From the cell containing the given text, extract its center point as (x, y) coordinate. 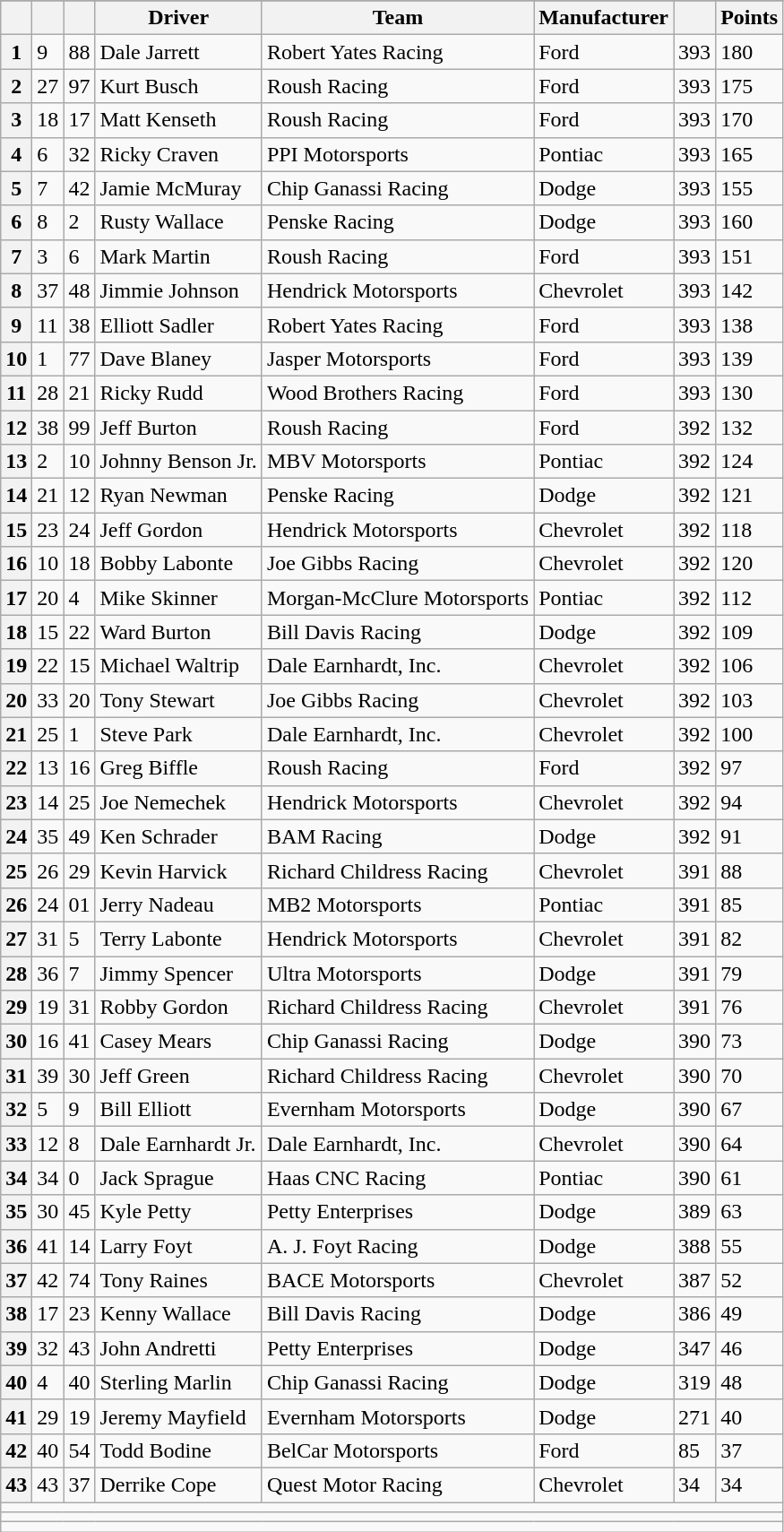
386 (695, 1314)
John Andretti (178, 1348)
Jeff Green (178, 1076)
124 (749, 462)
Kenny Wallace (178, 1314)
52 (749, 1280)
106 (749, 666)
Tony Raines (178, 1280)
Mike Skinner (178, 598)
Ultra Motorsports (398, 973)
112 (749, 598)
A. J. Foyt Racing (398, 1246)
103 (749, 700)
Bobby Labonte (178, 564)
Greg Biffle (178, 768)
Jerry Nadeau (178, 904)
Jeff Burton (178, 428)
0 (79, 1178)
120 (749, 564)
130 (749, 393)
94 (749, 802)
347 (695, 1348)
Rusty Wallace (178, 222)
Dale Jarrett (178, 52)
77 (79, 359)
319 (695, 1382)
139 (749, 359)
118 (749, 530)
Dave Blaney (178, 359)
170 (749, 120)
Elliott Sadler (178, 325)
Robby Gordon (178, 1008)
142 (749, 290)
Derrike Cope (178, 1484)
109 (749, 632)
Jimmie Johnson (178, 290)
Morgan-McClure Motorsports (398, 598)
PPI Motorsports (398, 154)
121 (749, 496)
Matt Kenseth (178, 120)
Sterling Marlin (178, 1382)
Kevin Harvick (178, 870)
45 (79, 1212)
271 (695, 1416)
387 (695, 1280)
175 (749, 86)
180 (749, 52)
63 (749, 1212)
67 (749, 1110)
Johnny Benson Jr. (178, 462)
Team (398, 18)
Manufacturer (604, 18)
73 (749, 1042)
Terry Labonte (178, 939)
Haas CNC Racing (398, 1178)
132 (749, 428)
BelCar Motorsports (398, 1450)
79 (749, 973)
165 (749, 154)
Tony Stewart (178, 700)
91 (749, 836)
151 (749, 256)
55 (749, 1246)
389 (695, 1212)
138 (749, 325)
Jeff Gordon (178, 530)
Steve Park (178, 734)
160 (749, 222)
BAM Racing (398, 836)
76 (749, 1008)
Points (749, 18)
Ricky Rudd (178, 393)
388 (695, 1246)
Driver (178, 18)
MBV Motorsports (398, 462)
99 (79, 428)
61 (749, 1178)
Kyle Petty (178, 1212)
Bill Elliott (178, 1110)
Jack Sprague (178, 1178)
Michael Waltrip (178, 666)
70 (749, 1076)
46 (749, 1348)
Mark Martin (178, 256)
155 (749, 188)
Ryan Newman (178, 496)
64 (749, 1144)
MB2 Motorsports (398, 904)
Kurt Busch (178, 86)
Quest Motor Racing (398, 1484)
74 (79, 1280)
Larry Foyt (178, 1246)
Jamie McMuray (178, 188)
Jimmy Spencer (178, 973)
Ricky Craven (178, 154)
Todd Bodine (178, 1450)
Wood Brothers Racing (398, 393)
Ward Burton (178, 632)
54 (79, 1450)
Dale Earnhardt Jr. (178, 1144)
01 (79, 904)
100 (749, 734)
Ken Schrader (178, 836)
BACE Motorsports (398, 1280)
Jasper Motorsports (398, 359)
Joe Nemechek (178, 802)
Casey Mears (178, 1042)
82 (749, 939)
Jeremy Mayfield (178, 1416)
